Search for the cell housing the specified text and yield its (X, Y) center coordinate. 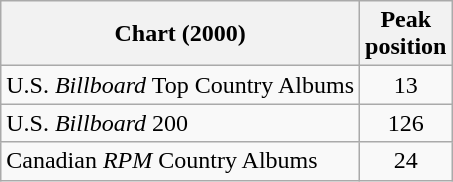
126 (406, 123)
U.S. Billboard Top Country Albums (180, 85)
Peakposition (406, 34)
13 (406, 85)
24 (406, 161)
Canadian RPM Country Albums (180, 161)
Chart (2000) (180, 34)
U.S. Billboard 200 (180, 123)
